Search for the cell housing the specified text and yield its [X, Y] center coordinate. 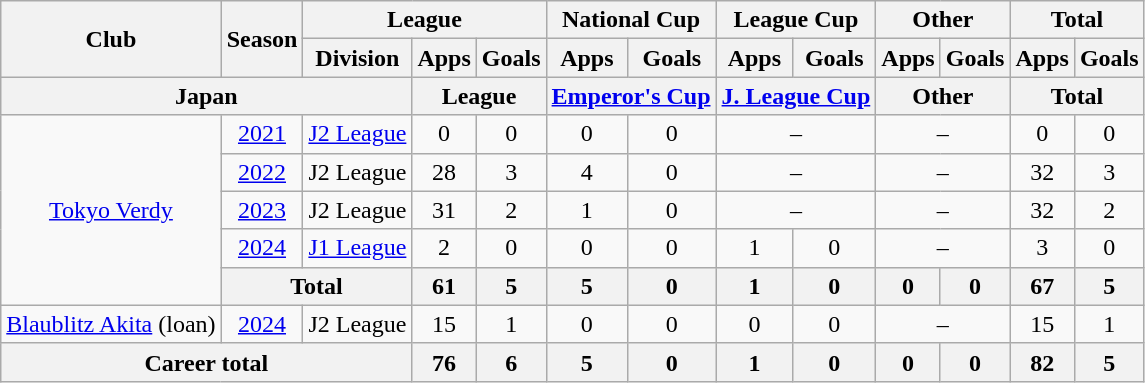
Blaublitz Akita (loan) [111, 324]
4 [587, 172]
31 [444, 210]
Division [358, 58]
League Cup [796, 20]
2021 [262, 134]
28 [444, 172]
Japan [206, 96]
National Cup [631, 20]
82 [1042, 362]
Emperor's Cup [631, 96]
2022 [262, 172]
Season [262, 39]
J. League Cup [796, 96]
Career total [206, 362]
Tokyo Verdy [111, 210]
67 [1042, 286]
2023 [262, 210]
J1 League [358, 248]
6 [511, 362]
Club [111, 39]
76 [444, 362]
61 [444, 286]
